Search for the cell housing the specified text and yield its [x, y] center coordinate. 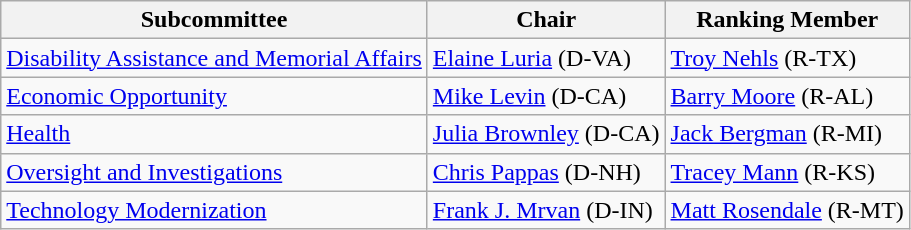
Technology Modernization [214, 210]
Ranking Member [787, 20]
Chair [546, 20]
Frank J. Mrvan (D-IN) [546, 210]
Elaine Luria (D-VA) [546, 58]
Mike Levin (D-CA) [546, 96]
Chris Pappas (D-NH) [546, 172]
Oversight and Investigations [214, 172]
Julia Brownley (D-CA) [546, 134]
Jack Bergman (R-MI) [787, 134]
Matt Rosendale (R-MT) [787, 210]
Troy Nehls (R-TX) [787, 58]
Tracey Mann (R-KS) [787, 172]
Barry Moore (R-AL) [787, 96]
Disability Assistance and Memorial Affairs [214, 58]
Subcommittee [214, 20]
Economic Opportunity [214, 96]
Health [214, 134]
